Pinpoint the cell where the given text exists, returning its (x, y) midpoint coordinate. 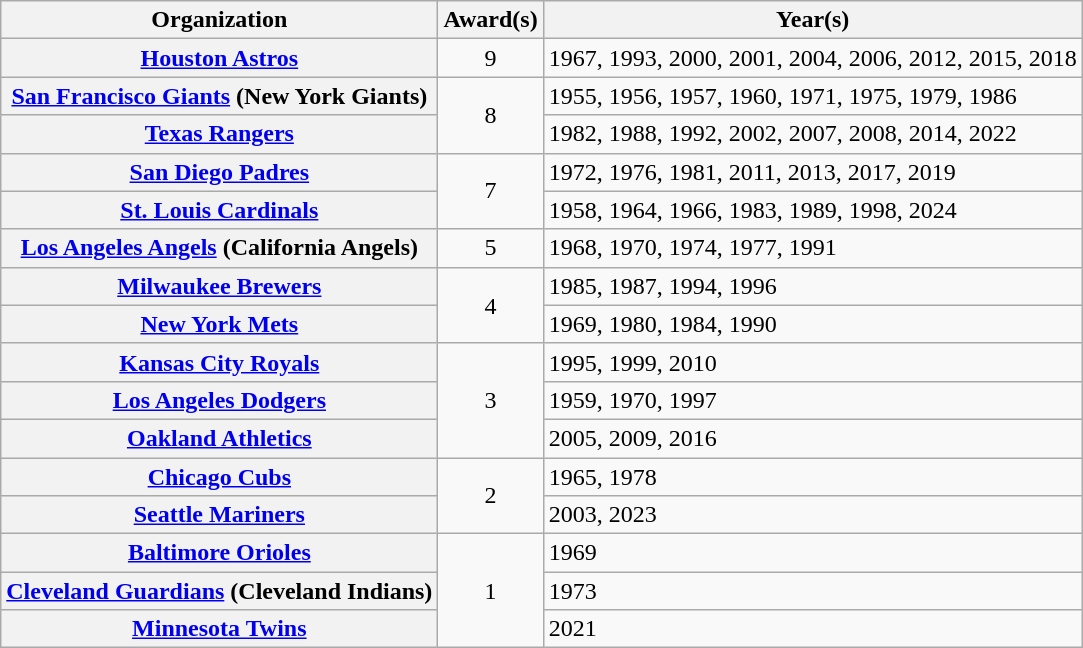
Los Angeles Dodgers (220, 400)
Organization (220, 20)
5 (490, 248)
1955, 1956, 1957, 1960, 1971, 1975, 1979, 1986 (812, 96)
2021 (812, 629)
San Diego Padres (220, 172)
7 (490, 191)
Baltimore Orioles (220, 553)
1958, 1964, 1966, 1983, 1989, 1998, 2024 (812, 210)
Cleveland Guardians (Cleveland Indians) (220, 591)
1985, 1987, 1994, 1996 (812, 286)
Kansas City Royals (220, 362)
9 (490, 58)
1965, 1978 (812, 477)
New York Mets (220, 324)
Los Angeles Angels (California Angels) (220, 248)
Chicago Cubs (220, 477)
Award(s) (490, 20)
1982, 1988, 1992, 2002, 2007, 2008, 2014, 2022 (812, 134)
1967, 1993, 2000, 2001, 2004, 2006, 2012, 2015, 2018 (812, 58)
2003, 2023 (812, 515)
Minnesota Twins (220, 629)
1995, 1999, 2010 (812, 362)
Houston Astros (220, 58)
1969, 1980, 1984, 1990 (812, 324)
Milwaukee Brewers (220, 286)
8 (490, 115)
2005, 2009, 2016 (812, 438)
4 (490, 305)
2 (490, 496)
1968, 1970, 1974, 1977, 1991 (812, 248)
St. Louis Cardinals (220, 210)
San Francisco Giants (New York Giants) (220, 96)
Oakland Athletics (220, 438)
Texas Rangers (220, 134)
1 (490, 591)
Year(s) (812, 20)
1959, 1970, 1997 (812, 400)
1969 (812, 553)
3 (490, 400)
1972, 1976, 1981, 2011, 2013, 2017, 2019 (812, 172)
1973 (812, 591)
Seattle Mariners (220, 515)
